Detect which cell encompasses the target text, then output its [x, y] center coordinate. 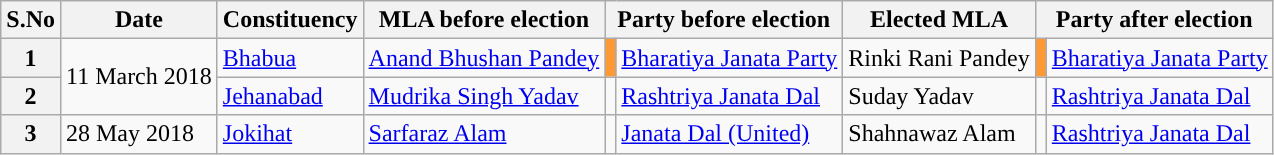
Party after election [1154, 20]
Jehanabad [290, 96]
3 [31, 134]
Elected MLA [939, 20]
Bhabua [290, 58]
Sarfaraz Alam [484, 134]
2 [31, 96]
Anand Bhushan Pandey [484, 58]
11 March 2018 [138, 77]
Jokihat [290, 134]
28 May 2018 [138, 134]
Party before election [724, 20]
Janata Dal (United) [730, 134]
Suday Yadav [939, 96]
Constituency [290, 20]
S.No [31, 20]
Mudrika Singh Yadav [484, 96]
MLA before election [484, 20]
1 [31, 58]
Rinki Rani Pandey [939, 58]
Shahnawaz Alam [939, 134]
Date [138, 20]
